Locate the cell with the specified text and output its (x, y) center coordinate. 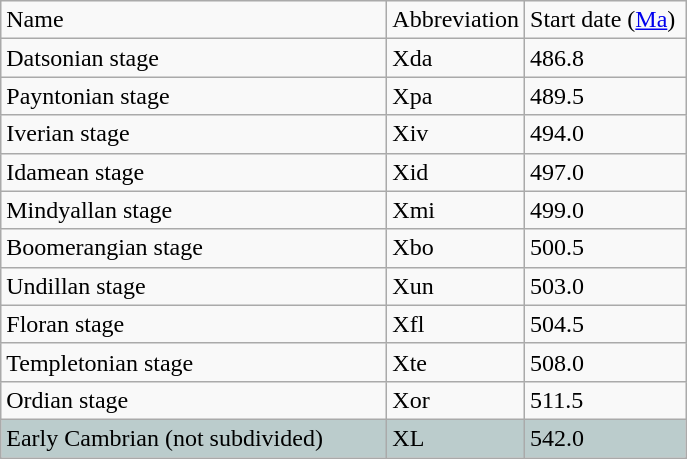
542.0 (606, 438)
486.8 (606, 58)
Name (194, 20)
Floran stage (194, 324)
Iverian stage (194, 134)
Templetonian stage (194, 362)
508.0 (606, 362)
Boomerangian stage (194, 248)
Xbo (456, 248)
Ordian stage (194, 400)
Xte (456, 362)
Mindyallan stage (194, 210)
Payntonian stage (194, 96)
Idamean stage (194, 172)
494.0 (606, 134)
Undillan stage (194, 286)
489.5 (606, 96)
497.0 (606, 172)
Xun (456, 286)
Xda (456, 58)
Early Cambrian (not subdivided) (194, 438)
Start date (Ma) (606, 20)
Xiv (456, 134)
Xfl (456, 324)
Xid (456, 172)
500.5 (606, 248)
Abbreviation (456, 20)
Xpa (456, 96)
Datsonian stage (194, 58)
503.0 (606, 286)
Xmi (456, 210)
499.0 (606, 210)
504.5 (606, 324)
511.5 (606, 400)
Xor (456, 400)
XL (456, 438)
